Find where the given text appears and provide that cell's center as (x, y) coordinate. 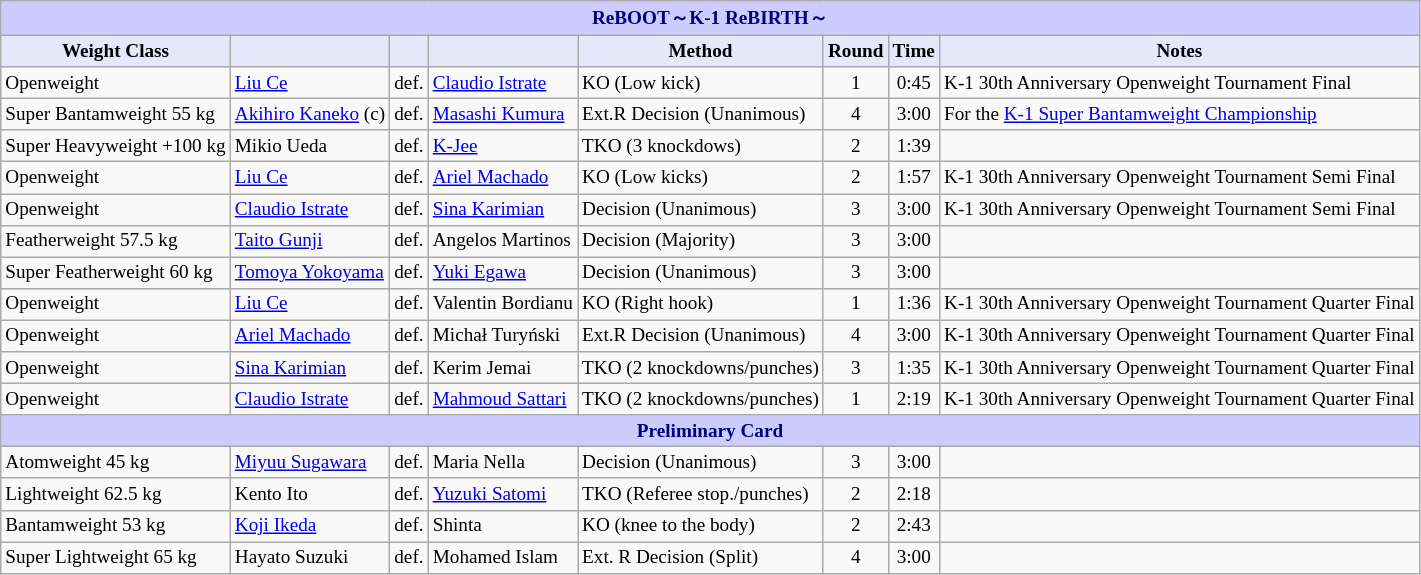
1:57 (914, 178)
Angelos Martinos (502, 241)
K-1 30th Anniversary Openweight Tournament Final (1179, 83)
ReBOOT～K-1 ReBIRTH～ (710, 18)
Preliminary Card (710, 431)
KO (Low kick) (701, 83)
0:45 (914, 83)
TKO (3 knockdows) (701, 146)
Kento Ito (310, 494)
Lightweight 62.5 kg (116, 494)
Notes (1179, 51)
1:39 (914, 146)
Shinta (502, 526)
Round (856, 51)
Bantamweight 53 kg (116, 526)
Akihiro Kaneko (c) (310, 114)
Super Featherweight 60 kg (116, 273)
KO (Low kicks) (701, 178)
Maria Nella (502, 463)
Yuzuki Satomi (502, 494)
Super Heavyweight +100 kg (116, 146)
Michał Turyński (502, 336)
Time (914, 51)
Atomweight 45 kg (116, 463)
Weight Class (116, 51)
2:43 (914, 526)
1:35 (914, 368)
Miyuu Sugawara (310, 463)
Mohamed Islam (502, 557)
For the K-1 Super Bantamweight Championship (1179, 114)
K-Jee (502, 146)
Featherweight 57.5 kg (116, 241)
2:18 (914, 494)
Tomoya Yokoyama (310, 273)
KO (knee to the body) (701, 526)
KO (Right hook) (701, 304)
Kerim Jemai (502, 368)
Hayato Suzuki (310, 557)
1:36 (914, 304)
Taito Gunji (310, 241)
Ext. R Decision (Split) (701, 557)
Decision (Majority) (701, 241)
Super Lightweight 65 kg (116, 557)
Mahmoud Sattari (502, 399)
Valentin Bordianu (502, 304)
TKO (Referee stop./punches) (701, 494)
Yuki Egawa (502, 273)
Koji Ikeda (310, 526)
Super Bantamweight 55 kg (116, 114)
Masashi Kumura (502, 114)
Mikio Ueda (310, 146)
Method (701, 51)
2:19 (914, 399)
